Locate the cell with the specified text and output its (X, Y) center coordinate. 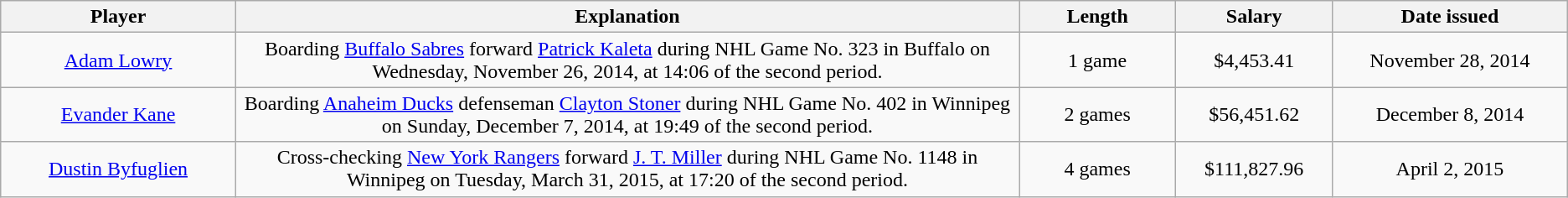
$111,827.96 (1255, 169)
April 2, 2015 (1451, 169)
Player (119, 17)
4 games (1097, 169)
November 28, 2014 (1451, 60)
Dustin Byfuglien (119, 169)
Salary (1255, 17)
Length (1097, 17)
1 game (1097, 60)
Boarding Anaheim Ducks defenseman Clayton Stoner during NHL Game No. 402 in Winnipeg on Sunday, December 7, 2014, at 19:49 of the second period. (627, 114)
December 8, 2014 (1451, 114)
Boarding Buffalo Sabres forward Patrick Kaleta during NHL Game No. 323 in Buffalo on Wednesday, November 26, 2014, at 14:06 of the second period. (627, 60)
Cross-checking New York Rangers forward J. T. Miller during NHL Game No. 1148 in Winnipeg on Tuesday, March 31, 2015, at 17:20 of the second period. (627, 169)
Adam Lowry (119, 60)
Explanation (627, 17)
2 games (1097, 114)
$4,453.41 (1255, 60)
Evander Kane (119, 114)
$56,451.62 (1255, 114)
Date issued (1451, 17)
